Scan for the cell matching the given text and deliver its [X, Y] coordinate at center. 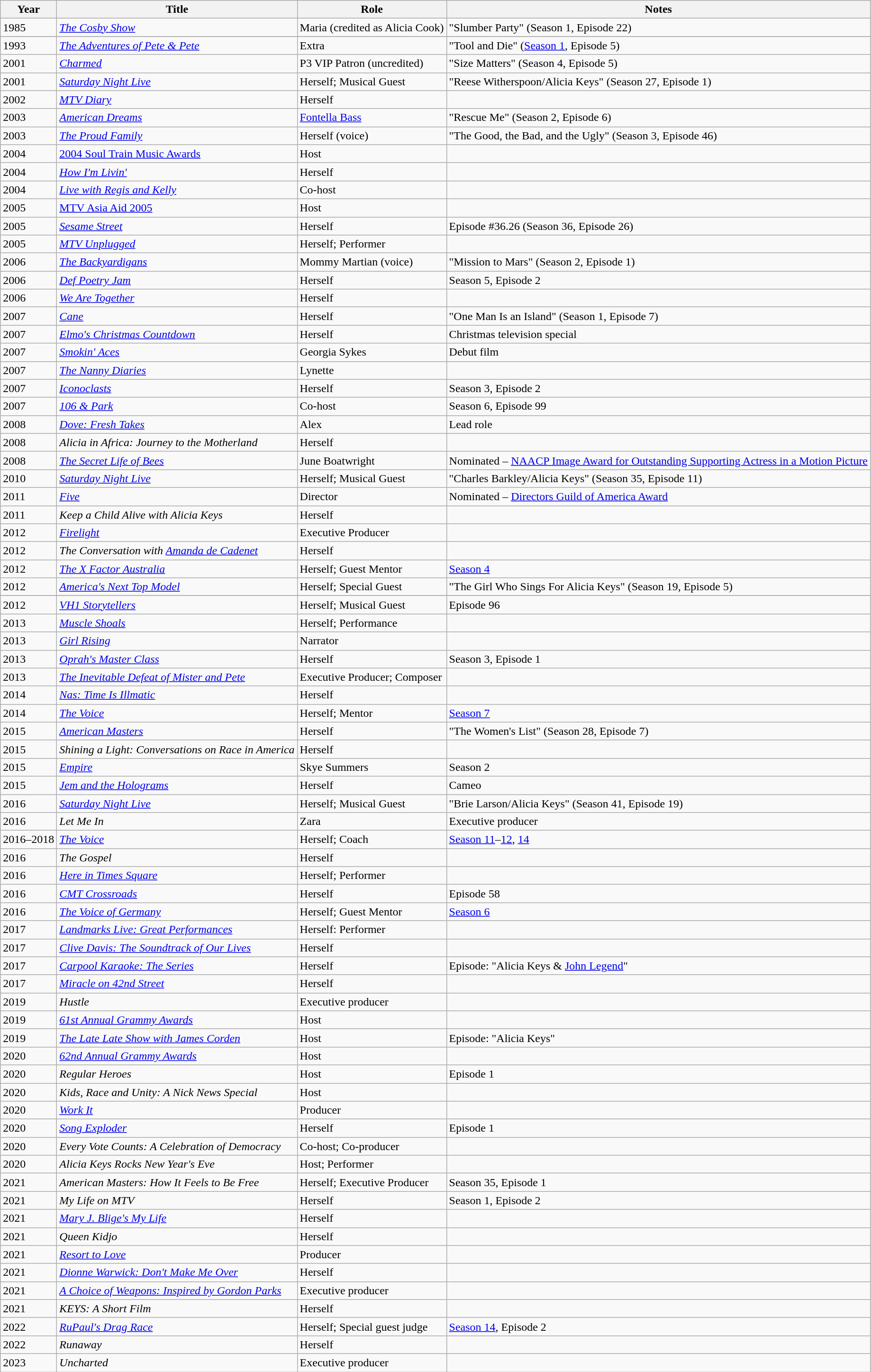
Resort to Love [177, 1254]
Queen Kidjo [177, 1236]
Girl Rising [177, 641]
MTV Unplugged [177, 244]
Nas: Time Is Illmatic [177, 695]
Debut film [659, 352]
Herself; Mentor [372, 713]
P3 VIP Patron (uncredited) [372, 64]
The X Factor Australia [177, 569]
Empire [177, 767]
American Masters [177, 731]
Episode: "Alicia Keys" [659, 1038]
Season 3, Episode 1 [659, 659]
Title [177, 9]
Firelight [177, 533]
America's Next Top Model [177, 587]
The Gospel [177, 858]
Charmed [177, 64]
MTV Diary [177, 100]
American Dreams [177, 118]
"The Girl Who Sings For Alicia Keys" (Season 19, Episode 5) [659, 587]
2016–2018 [28, 840]
Season 35, Episode 1 [659, 1182]
The Inevitable Defeat of Mister and Pete [177, 677]
Year [28, 9]
The Conversation with Amanda de Cadenet [177, 551]
Live with Regis and Kelly [177, 190]
Co-host; Co-producer [372, 1146]
Fontella Bass [372, 118]
A Choice of Weapons: Inspired by Gordon Parks [177, 1290]
Season 5, Episode 2 [659, 280]
"The Good, the Bad, and the Ugly" (Season 3, Episode 46) [659, 136]
The Nanny Diaries [177, 370]
Alex [372, 424]
Kids, Race and Unity: A Nick News Special [177, 1092]
Mommy Martian (voice) [372, 262]
Muscle Shoals [177, 623]
61st Annual Grammy Awards [177, 1020]
Clive Davis: The Soundtrack of Our Lives [177, 948]
Landmarks Live: Great Performances [177, 930]
Song Exploder [177, 1128]
Episode 96 [659, 605]
Host; Performer [372, 1164]
Regular Heroes [177, 1074]
June Boatwright [372, 460]
"Size Matters" (Season 4, Episode 5) [659, 64]
Jem and the Holograms [177, 785]
Elmo's Christmas Countdown [177, 334]
Maria (credited as Alicia Cook) [372, 27]
Lead role [659, 424]
Season 6 [659, 912]
Christmas television special [659, 334]
Shining a Light: Conversations on Race in America [177, 749]
Herself; Coach [372, 840]
106 & Park [177, 406]
Notes [659, 9]
Oprah's Master Class [177, 659]
"Brie Larson/Alicia Keys" (Season 41, Episode 19) [659, 804]
Smokin' Aces [177, 352]
1993 [28, 46]
American Masters: How It Feels to Be Free [177, 1182]
"Tool and Die" (Season 1, Episode 5) [659, 46]
Season 1, Episode 2 [659, 1200]
Here in Times Square [177, 876]
VH1 Storytellers [177, 605]
Georgia Sykes [372, 352]
The Secret Life of Bees [177, 460]
Season 11–12, 14 [659, 840]
Episode: "Alicia Keys & John Legend" [659, 966]
Skye Summers [372, 767]
Episode 58 [659, 894]
Season 4 [659, 569]
Work It [177, 1110]
Executive Producer [372, 533]
Nominated – Directors Guild of America Award [659, 496]
Alicia in Africa: Journey to the Motherland [177, 442]
Zara [372, 822]
Mary J. Blige's My Life [177, 1218]
1985 [28, 27]
Hustle [177, 1002]
Herself: Performer [372, 930]
The Voice of Germany [177, 912]
Cane [177, 316]
The Proud Family [177, 136]
Carpool Karaoke: The Series [177, 966]
Cameo [659, 785]
Herself; Performance [372, 623]
"Rescue Me" (Season 2, Episode 6) [659, 118]
Herself; Special Guest [372, 587]
62nd Annual Grammy Awards [177, 1056]
Season 6, Episode 99 [659, 406]
Executive Producer; Composer [372, 677]
2002 [28, 100]
Runaway [177, 1345]
Director [372, 496]
2010 [28, 478]
CMT Crossroads [177, 894]
Keep a Child Alive with Alicia Keys [177, 514]
Herself (voice) [372, 136]
The Late Late Show with James Corden [177, 1038]
The Adventures of Pete & Pete [177, 46]
Alicia Keys Rocks New Year's Eve [177, 1164]
Episode #36.26 (Season 36, Episode 26) [659, 226]
Narrator [372, 641]
Season 7 [659, 713]
"Mission to Mars" (Season 2, Episode 1) [659, 262]
Five [177, 496]
"The Women's List" (Season 28, Episode 7) [659, 731]
Season 2 [659, 767]
Sesame Street [177, 226]
Season 3, Episode 2 [659, 388]
Iconoclasts [177, 388]
"Charles Barkley/Alicia Keys" (Season 35, Episode 11) [659, 478]
Let Me In [177, 822]
We Are Together [177, 298]
"One Man Is an Island" (Season 1, Episode 7) [659, 316]
Herself; Executive Producer [372, 1182]
Extra [372, 46]
2023 [28, 1363]
KEYS: A Short Film [177, 1308]
Dionne Warwick: Don't Make Me Over [177, 1272]
Every Vote Counts: A Celebration of Democracy [177, 1146]
MTV Asia Aid 2005 [177, 208]
RuPaul's Drag Race [177, 1326]
My Life on MTV [177, 1200]
"Reese Witherspoon/Alicia Keys" (Season 27, Episode 1) [659, 82]
How I'm Livin' [177, 172]
"Slumber Party" (Season 1, Episode 22) [659, 27]
Dove: Fresh Takes [177, 424]
Nominated – NAACP Image Award for Outstanding Supporting Actress in a Motion Picture [659, 460]
2004 Soul Train Music Awards [177, 154]
Def Poetry Jam [177, 280]
Herself; Special guest judge [372, 1326]
Lynette [372, 370]
Role [372, 9]
Miracle on 42nd Street [177, 984]
The Backyardigans [177, 262]
The Cosby Show [177, 27]
Uncharted [177, 1363]
Season 14, Episode 2 [659, 1326]
